Identify which cell holds the provided text, then report its [x, y] central coordinate. 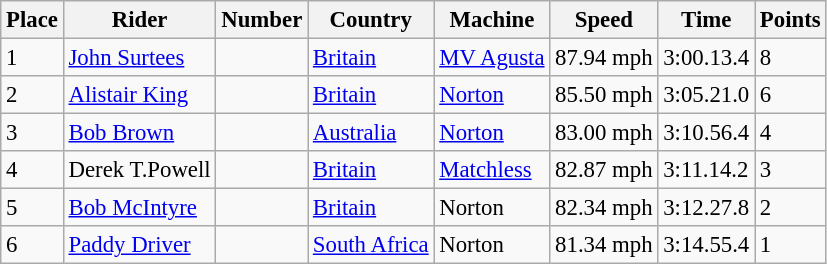
Alistair King [140, 95]
MV Agusta [492, 58]
82.34 mph [604, 208]
Place [32, 20]
82.87 mph [604, 170]
3:11.14.2 [706, 170]
Bob McIntyre [140, 208]
Time [706, 20]
5 [32, 208]
Matchless [492, 170]
Australia [371, 133]
John Surtees [140, 58]
Points [790, 20]
83.00 mph [604, 133]
Paddy Driver [140, 245]
3:10.56.4 [706, 133]
81.34 mph [604, 245]
Number [262, 20]
Speed [604, 20]
3:00.13.4 [706, 58]
Derek T.Powell [140, 170]
3:05.21.0 [706, 95]
Bob Brown [140, 133]
3:14.55.4 [706, 245]
Rider [140, 20]
85.50 mph [604, 95]
Country [371, 20]
Machine [492, 20]
8 [790, 58]
3:12.27.8 [706, 208]
South Africa [371, 245]
87.94 mph [604, 58]
